For the text-containing cell, return its midpoint in [x, y] coordinate format. 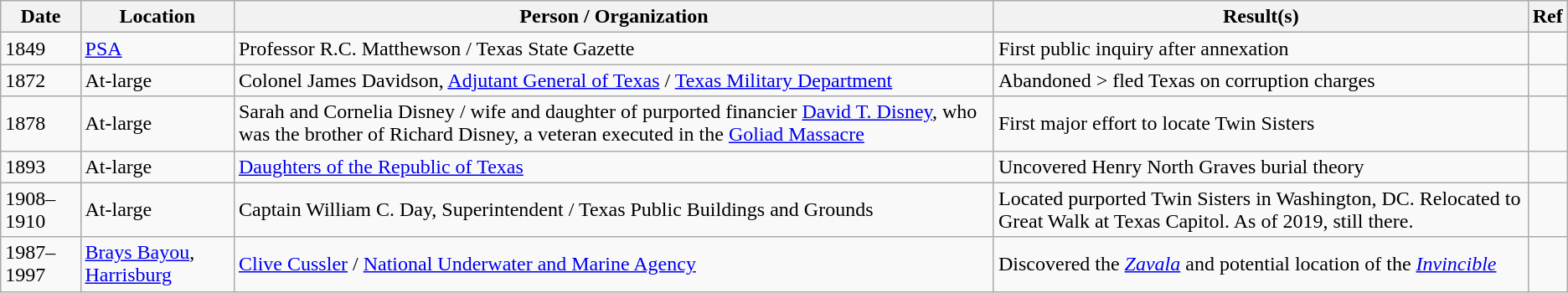
Daughters of the Republic of Texas [613, 167]
Professor R.C. Matthewson / Texas State Gazette [613, 49]
Abandoned > fled Texas on corruption charges [1261, 80]
Ref [1548, 17]
Person / Organization [613, 17]
PSA [157, 49]
Captain William C. Day, Superintendent / Texas Public Buildings and Grounds [613, 209]
Colonel James Davidson, Adjutant General of Texas / Texas Military Department [613, 80]
1893 [40, 167]
Result(s) [1261, 17]
1908–1910 [40, 209]
1872 [40, 80]
Uncovered Henry North Graves burial theory [1261, 167]
1849 [40, 49]
Clive Cussler / National Underwater and Marine Agency [613, 265]
First public inquiry after annexation [1261, 49]
Location [157, 17]
1987–1997 [40, 265]
Brays Bayou, Harrisburg [157, 265]
Date [40, 17]
Located purported Twin Sisters in Washington, DC. Relocated to Great Walk at Texas Capitol. As of 2019, still there. [1261, 209]
Discovered the Zavala and potential location of the Invincible [1261, 265]
1878 [40, 124]
First major effort to locate Twin Sisters [1261, 124]
